Return the [x, y] coordinate for the center point of the cell that contains the specified text.  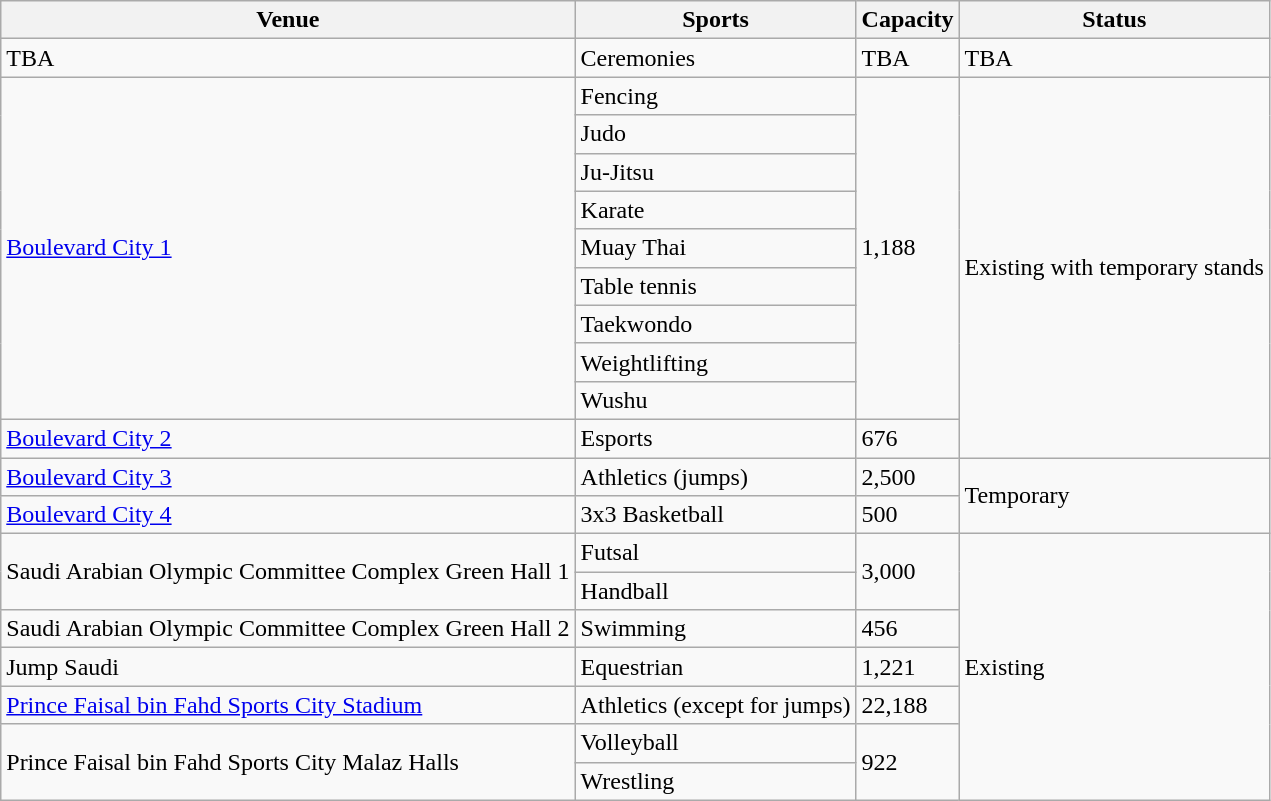
Taekwondo [716, 324]
Existing with temporary stands [1114, 268]
Jump Saudi [288, 667]
Weightlifting [716, 362]
Esports [716, 438]
Boulevard City 1 [288, 248]
Boulevard City 3 [288, 477]
Muay Thai [716, 248]
Saudi Arabian Olympic Committee Complex Green Hall 2 [288, 629]
Capacity [908, 20]
2,500 [908, 477]
Temporary [1114, 496]
Equestrian [716, 667]
Swimming [716, 629]
Handball [716, 591]
Ceremonies [716, 58]
Karate [716, 210]
3,000 [908, 572]
Boulevard City 4 [288, 515]
922 [908, 762]
Status [1114, 20]
Wrestling [716, 781]
Athletics (jumps) [716, 477]
Wushu [716, 400]
Athletics (except for jumps) [716, 705]
676 [908, 438]
Boulevard City 2 [288, 438]
Judo [716, 134]
500 [908, 515]
Table tennis [716, 286]
1,188 [908, 248]
Fencing [716, 96]
Venue [288, 20]
Saudi Arabian Olympic Committee Complex Green Hall 1 [288, 572]
Prince Faisal bin Fahd Sports City Stadium [288, 705]
Futsal [716, 553]
Prince Faisal bin Fahd Sports City Malaz Halls [288, 762]
Volleyball [716, 743]
22,188 [908, 705]
456 [908, 629]
Sports [716, 20]
3x3 Basketball [716, 515]
Existing [1114, 667]
Ju-Jitsu [716, 172]
1,221 [908, 667]
